Pinpoint the cell where the given text exists, returning its [x, y] midpoint coordinate. 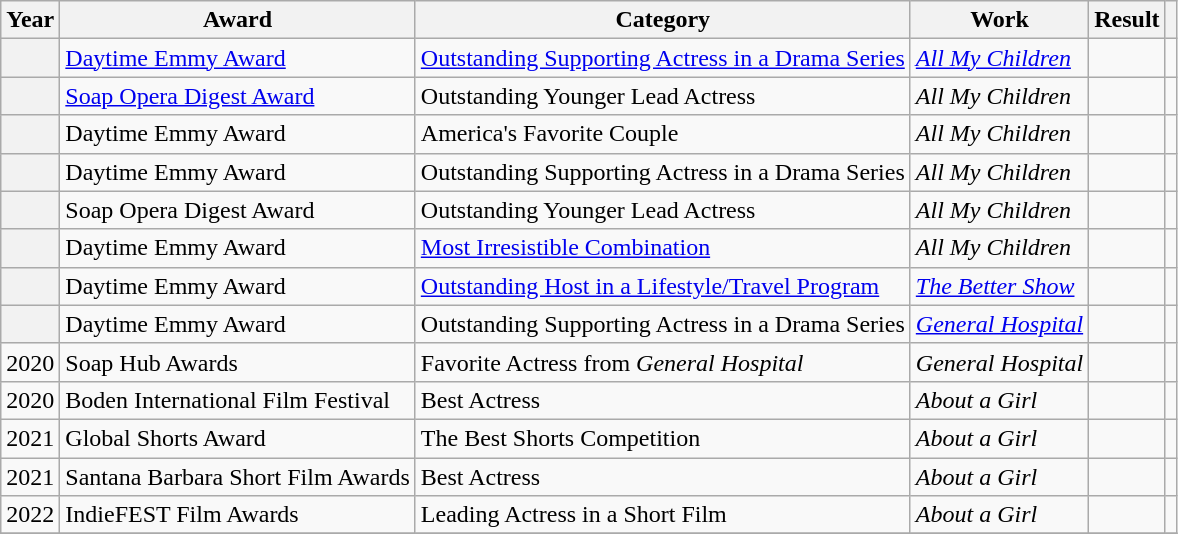
IndieFEST Film Awards [238, 515]
Boden International Film Festival [238, 400]
Outstanding Host in a Lifestyle/Travel Program [662, 286]
Leading Actress in a Short Film [662, 515]
Work [999, 20]
Category [662, 20]
Result [1127, 20]
Global Shorts Award [238, 438]
2022 [30, 515]
Favorite Actress from General Hospital [662, 362]
The Better Show [999, 286]
Santana Barbara Short Film Awards [238, 477]
Soap Hub Awards [238, 362]
Most Irresistible Combination [662, 248]
The Best Shorts Competition [662, 438]
America's Favorite Couple [662, 134]
Year [30, 20]
Award [238, 20]
